Return [X, Y] of the center of cell containing provided text 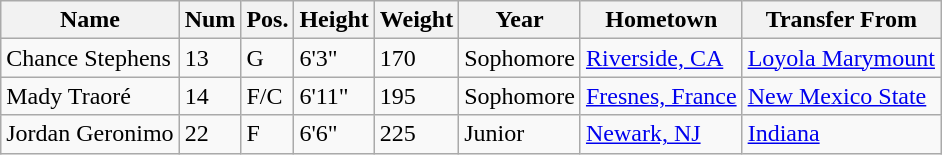
Riverside, CA [661, 58]
Year [520, 20]
Chance Stephens [90, 58]
Transfer From [841, 20]
Newark, NJ [661, 134]
Mady Traoré [90, 96]
Loyola Marymount [841, 58]
170 [416, 58]
Hometown [661, 20]
Num [210, 20]
Jordan Geronimo [90, 134]
Weight [416, 20]
6'3" [334, 58]
6'6" [334, 134]
Pos. [268, 20]
Name [90, 20]
F/C [268, 96]
Indiana [841, 134]
6'11" [334, 96]
F [268, 134]
225 [416, 134]
Height [334, 20]
13 [210, 58]
14 [210, 96]
Fresnes, France [661, 96]
New Mexico State [841, 96]
Junior [520, 134]
195 [416, 96]
G [268, 58]
22 [210, 134]
